Capture the cell that displays the provided text and extract its (X, Y) central coordinate. 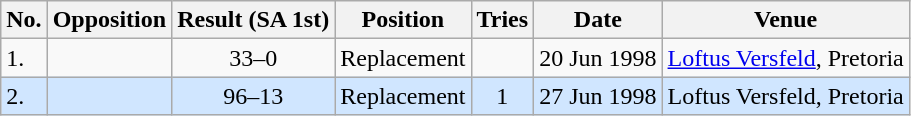
Tries (502, 20)
Position (403, 20)
Result (SA 1st) (254, 20)
33–0 (254, 58)
20 Jun 1998 (598, 58)
1 (502, 96)
2. (24, 96)
Venue (786, 20)
Date (598, 20)
27 Jun 1998 (598, 96)
No. (24, 20)
1. (24, 58)
Opposition (109, 20)
96–13 (254, 96)
